Provide the [X, Y] coordinate of the cell's center where the given text is located.  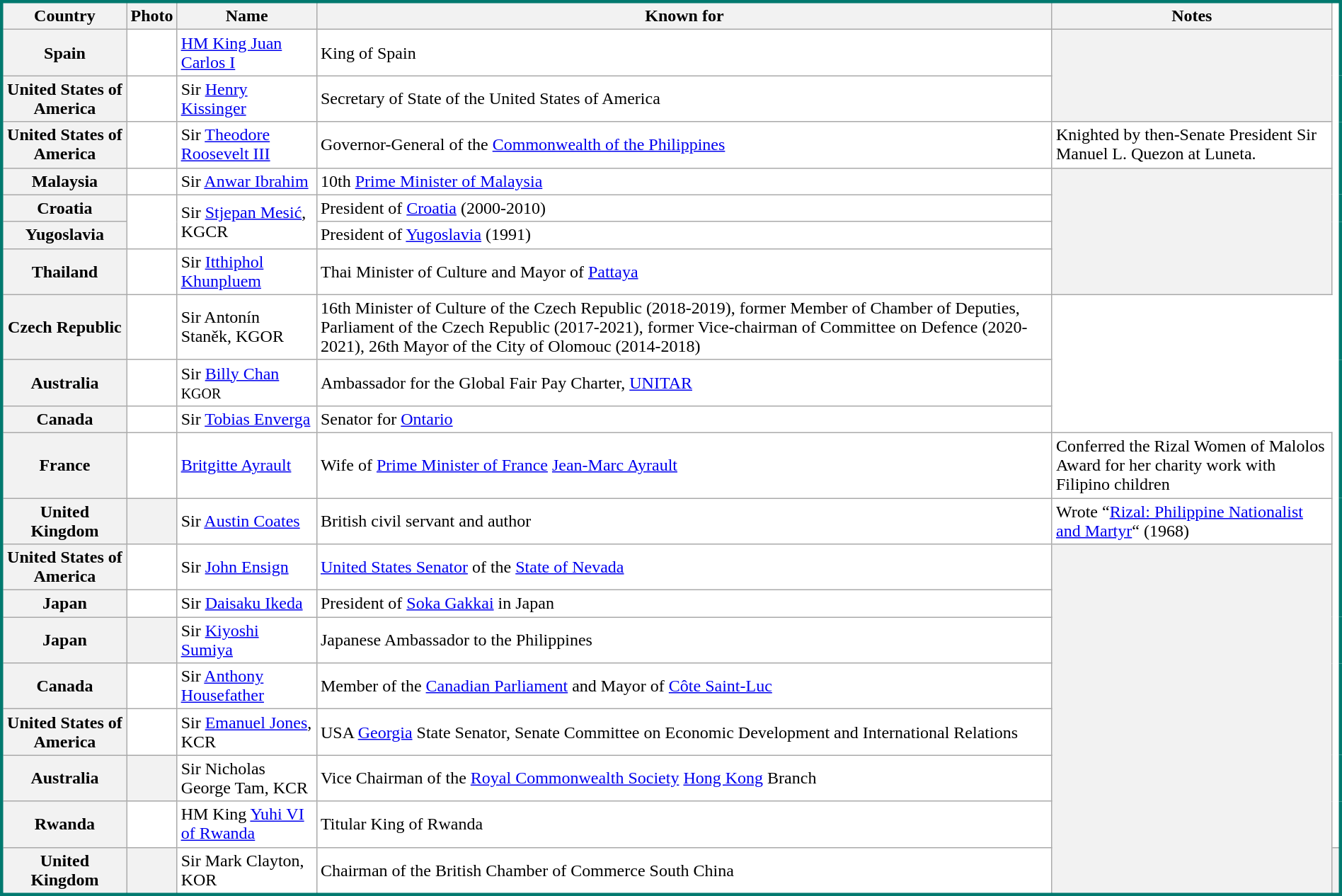
Sir Nicholas George Tam, KCR [246, 779]
Malaysia [64, 181]
Czech Republic [64, 327]
Spain [64, 52]
Wife of Prime Minister of France Jean-Marc Ayrault [684, 465]
Governor-General of the Commonwealth of the Philippines [684, 144]
Country [64, 16]
Secretary of State of the United States of America [684, 99]
Sir Austin Coates [246, 521]
Sir Anwar Ibrahim [246, 181]
10th Prime Minister of Malaysia [684, 181]
Chairman of the British Chamber of Commerce South China [684, 871]
Photo [151, 16]
Sir John Ensign [246, 568]
President of Croatia (2000-2010) [684, 208]
President of Yugoslavia (1991) [684, 235]
British civil servant and author [684, 521]
Conferred the Rizal Women of Malolos Award for her charity work with Filipino children [1192, 465]
President of Soka Gakkai in Japan [684, 604]
Ambassador for the Global Fair Pay Charter, UNITAR [684, 382]
Wrote “Rizal: Philippine Nationalist and Martyr“ (1968) [1192, 521]
Sir Antonín Staněk, KGOR [246, 327]
Yugoslavia [64, 235]
Sir Henry Kissinger [246, 99]
Member of the Canadian Parliament and Mayor of Côte Saint-Luc [684, 687]
Sir Billy Chan KGOR [246, 382]
USA Georgia State Senator, Senate Committee on Economic Development and International Relations [684, 732]
HM King Juan Carlos I [246, 52]
Vice Chairman of the Royal Commonwealth Society Hong Kong Branch [684, 779]
Thailand [64, 272]
Notes [1192, 16]
Knighted by then-Senate President Sir Manuel L. Quezon at Luneta. [1192, 144]
Sir Emanuel Jones, KCR [246, 732]
Rwanda [64, 824]
Sir Itthiphol Khunpluem [246, 272]
Sir Stjepan Mesić, KGCR [246, 222]
Sir Mark Clayton, KOR [246, 871]
King of Spain [684, 52]
HM King Yuhi VI of Rwanda [246, 824]
Senator for Ontario [684, 419]
Sir Daisaku Ikeda [246, 604]
Sir Kiyoshi Sumiya [246, 640]
Name [246, 16]
United States Senator of the State of Nevada [684, 568]
Japanese Ambassador to the Philippines [684, 640]
France [64, 465]
Britgitte Ayrault [246, 465]
Thai Minister of Culture and Mayor of Pattaya [684, 272]
Titular King of Rwanda [684, 824]
Sir Anthony Housefather [246, 687]
Sir Theodore Roosevelt III [246, 144]
Croatia [64, 208]
Known for [684, 16]
Sir Tobias Enverga [246, 419]
